Search for the cell housing the specified text and yield its (x, y) center coordinate. 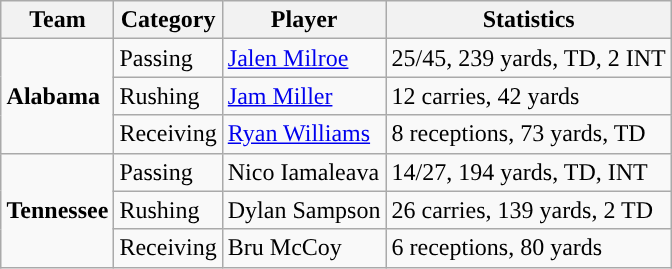
25/45, 239 yards, TD, 2 INT (528, 58)
Statistics (528, 20)
14/27, 194 yards, TD, INT (528, 172)
Nico Iamaleava (304, 172)
8 receptions, 73 yards, TD (528, 134)
Dylan Sampson (304, 210)
Player (304, 20)
6 receptions, 80 yards (528, 248)
Alabama (58, 96)
Jam Miller (304, 96)
Category (168, 20)
Bru McCoy (304, 248)
26 carries, 139 yards, 2 TD (528, 210)
Jalen Milroe (304, 58)
Tennessee (58, 210)
Team (58, 20)
Ryan Williams (304, 134)
12 carries, 42 yards (528, 96)
